Return the (x, y) coordinate for the center point of the cell that contains the specified text.  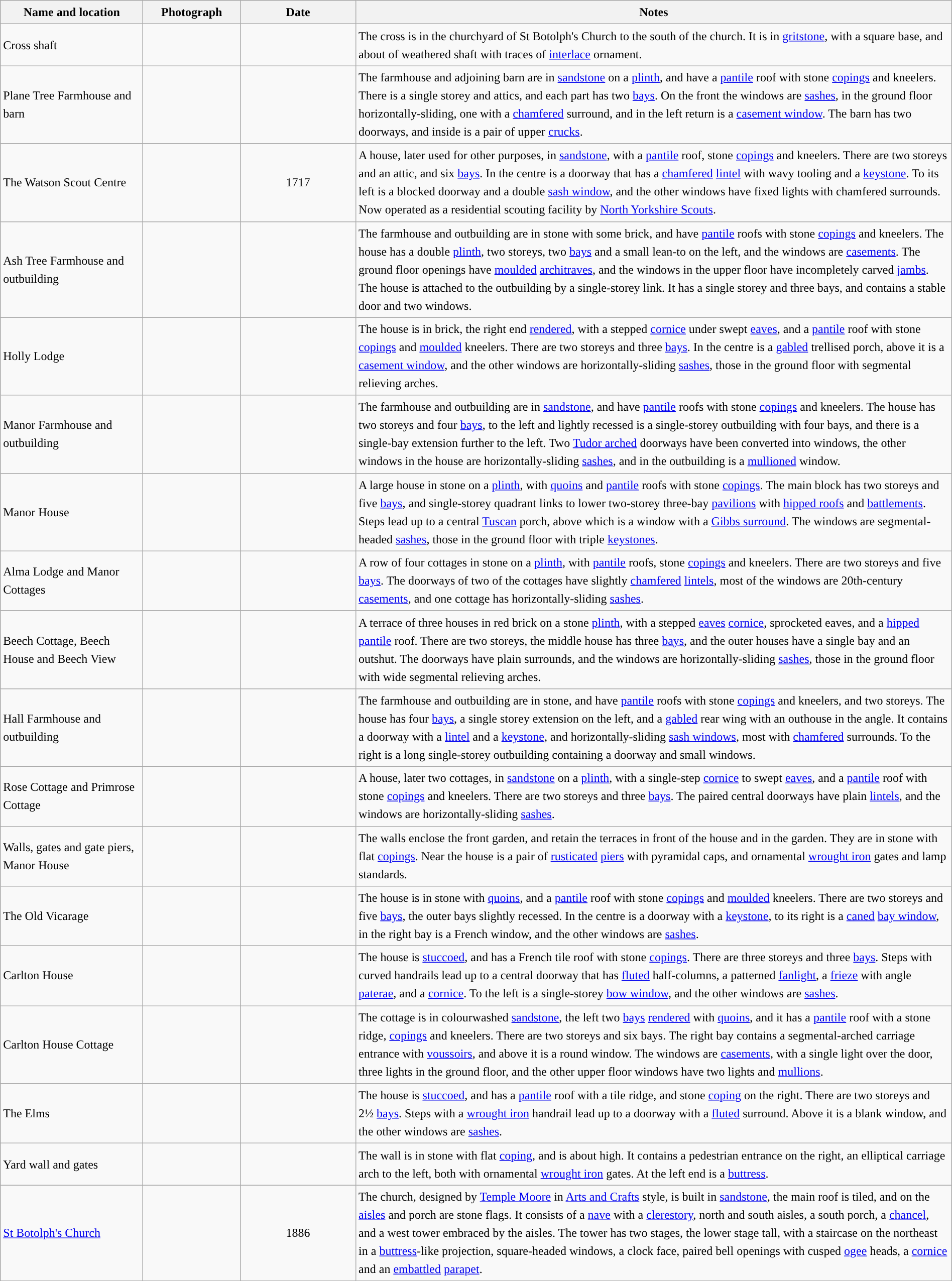
Name and location (72, 12)
Manor Farmhouse and outbuilding (72, 434)
Yard wall and gates (72, 1164)
Carlton House Cottage (72, 1044)
Holly Lodge (72, 357)
Date (298, 12)
Cross shaft (72, 45)
Beech Cottage, Beech House and Beech View (72, 650)
The Watson Scout Centre (72, 183)
St Botolph's Church (72, 1233)
1886 (298, 1233)
Walls, gates and gate piers, Manor House (72, 857)
Alma Lodge and Manor Cottages (72, 580)
Manor House (72, 512)
Carlton House (72, 976)
The Elms (72, 1114)
Rose Cottage and Primrose Cottage (72, 796)
The Old Vicarage (72, 916)
Notes (654, 12)
Ash Tree Farmhouse and outbuilding (72, 269)
Hall Farmhouse and outbuilding (72, 727)
Plane Tree Farmhouse and barn (72, 104)
Photograph (192, 12)
1717 (298, 183)
